For the text-containing cell, return its midpoint in (X, Y) coordinate format. 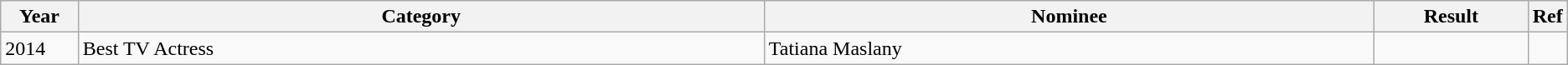
Best TV Actress (420, 48)
Ref (1548, 17)
2014 (39, 48)
Category (420, 17)
Year (39, 17)
Result (1452, 17)
Tatiana Maslany (1069, 48)
Nominee (1069, 17)
